Identify which cell holds the provided text, then report its [X, Y] central coordinate. 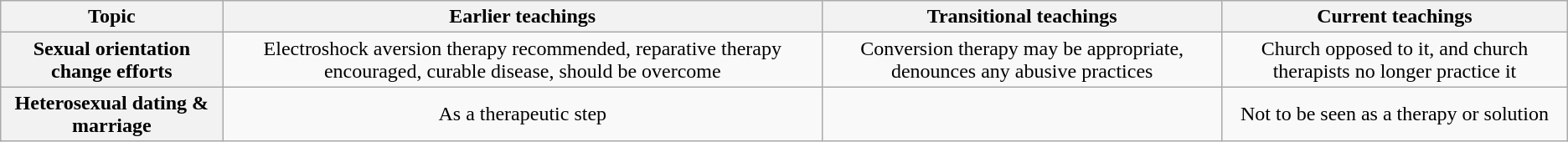
Electroshock aversion therapy recommended, reparative therapy encouraged, curable disease, should be overcome [523, 60]
Heterosexual dating & marriage [112, 114]
Current teachings [1395, 17]
As a therapeutic step [523, 114]
Conversion therapy may be appropriate, denounces any abusive practices [1022, 60]
Sexual orientation change efforts [112, 60]
Not to be seen as a therapy or solution [1395, 114]
Earlier teachings [523, 17]
Topic [112, 17]
Church opposed to it, and church therapists no longer practice it [1395, 60]
Transitional teachings [1022, 17]
